From the cell containing the given text, extract its center point as [x, y] coordinate. 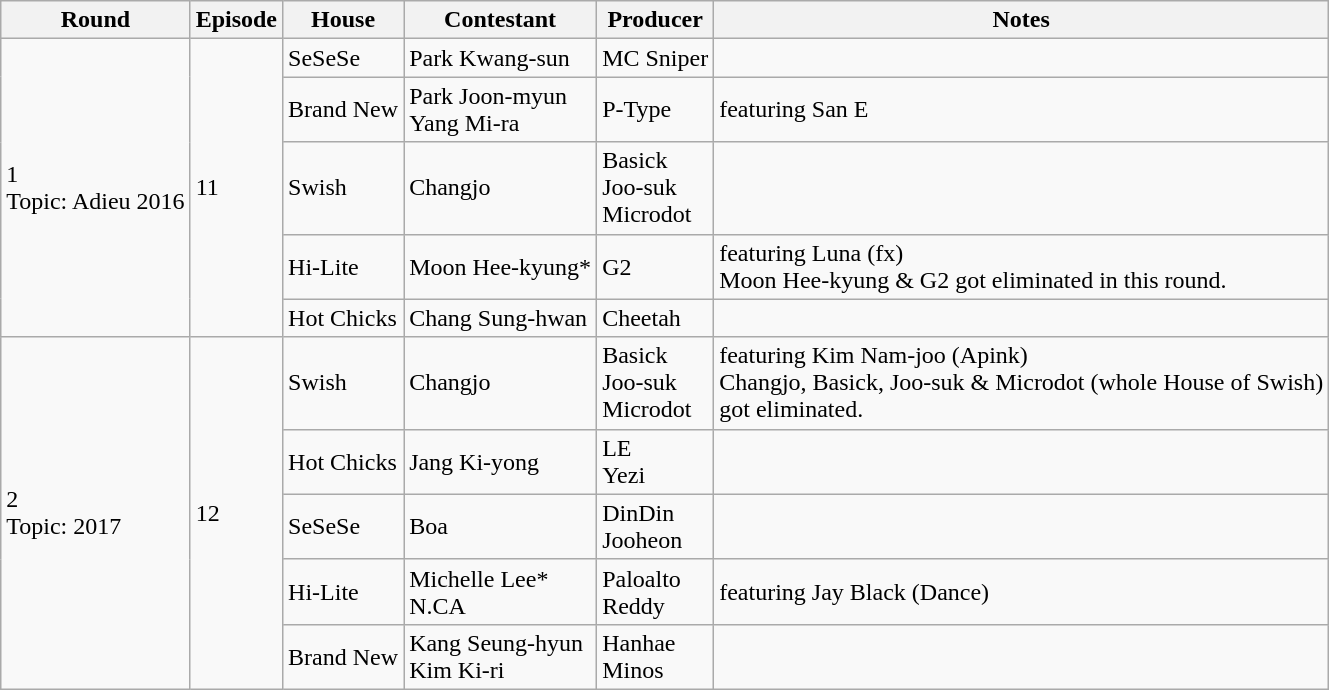
Cheetah [656, 318]
Park Joon-myunYang Mi-ra [500, 110]
Episode [236, 20]
Michelle Lee*N.CA [500, 592]
featuring Luna (fx)Moon Hee-kyung & G2 got eliminated in this round. [1022, 266]
11 [236, 188]
Chang Sung-hwan [500, 318]
PaloaltoReddy [656, 592]
Jang Ki-yong [500, 462]
Round [96, 20]
Boa [500, 526]
House [344, 20]
2Topic: 2017 [96, 513]
featuring Kim Nam-joo (Apink)Changjo, Basick, Joo-suk & Microdot (whole House of Swish)got eliminated. [1022, 383]
Notes [1022, 20]
1Topic: Adieu 2016 [96, 188]
Park Kwang-sun [500, 58]
featuring Jay Black (Dance) [1022, 592]
MC Sniper [656, 58]
featuring San E [1022, 110]
G2 [656, 266]
Contestant [500, 20]
Moon Hee-kyung* [500, 266]
P-Type [656, 110]
DinDinJooheon [656, 526]
12 [236, 513]
HanhaeMinos [656, 656]
Producer [656, 20]
Kang Seung-hyunKim Ki-ri [500, 656]
LEYezi [656, 462]
